Return the (x, y) coordinate for the center point of the cell that contains the specified text.  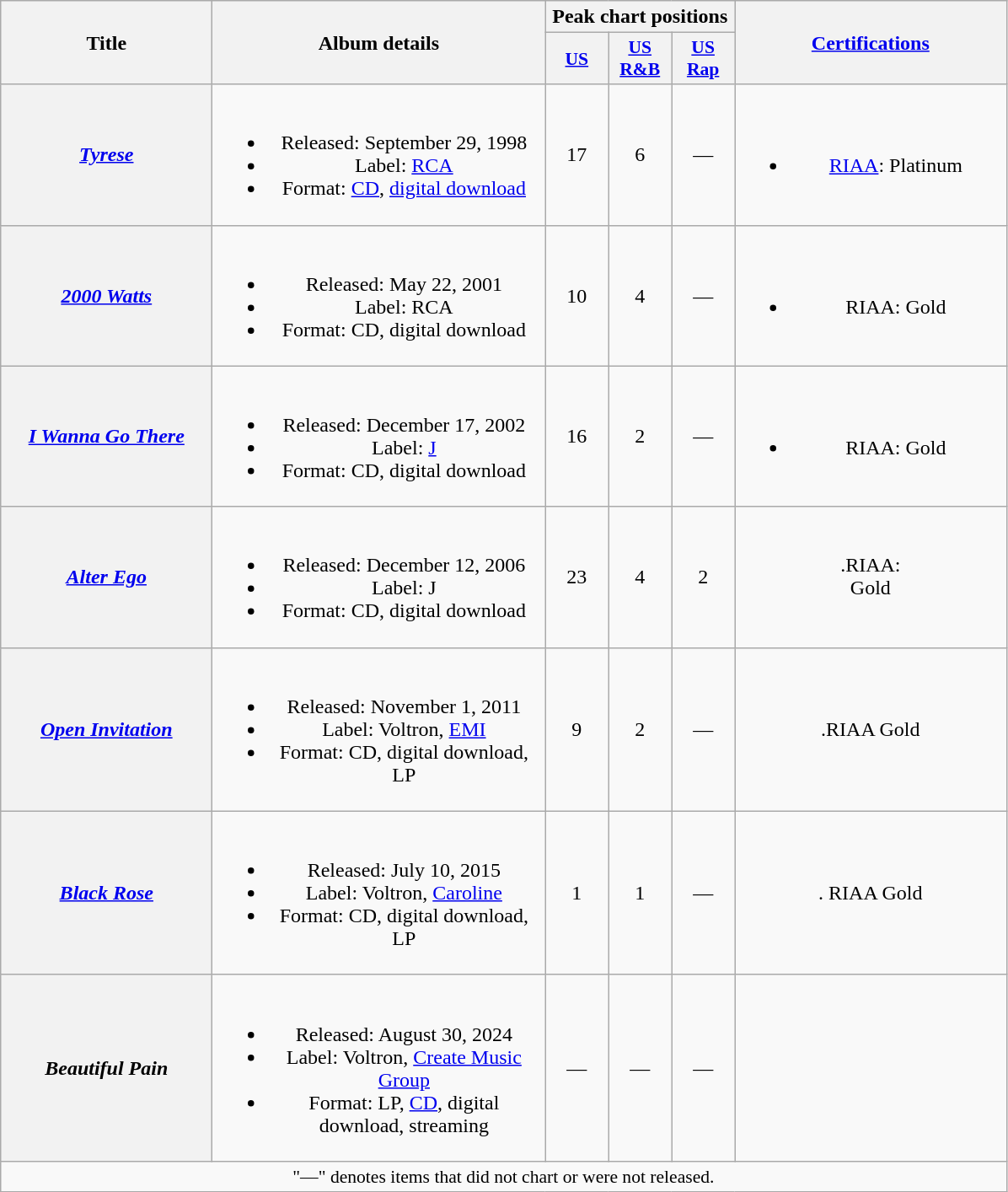
2000 Watts (106, 295)
US (576, 59)
Title (106, 42)
Released: August 30, 2024Label: Voltron, Create Music GroupFormat: LP, CD, digital download, streaming (379, 1067)
Released: November 1, 2011Label: Voltron, EMIFormat: CD, digital download, LP (379, 729)
Released: May 22, 2001Label: RCAFormat: CD, digital download (379, 295)
Album details (379, 42)
Open Invitation (106, 729)
US Rap (703, 59)
Released: December 17, 2002Label: JFormat: CD, digital download (379, 437)
23 (576, 577)
6 (641, 155)
17 (576, 155)
"—" denotes items that did not chart or were not released. (504, 1176)
US R&B (641, 59)
Tyrese (106, 155)
. RIAA Gold (871, 893)
Beautiful Pain (106, 1067)
16 (576, 437)
I Wanna Go There (106, 437)
Black Rose (106, 893)
Released: July 10, 2015Label: Voltron, CarolineFormat: CD, digital download, LP (379, 893)
Released: September 29, 1998Label: RCAFormat: CD, digital download (379, 155)
RIAA: Platinum (871, 155)
10 (576, 295)
Peak chart positions (641, 17)
Released: December 12, 2006Label: JFormat: CD, digital download (379, 577)
.RIAA Gold (871, 729)
Alter Ego (106, 577)
9 (576, 729)
.RIAA: Gold (871, 577)
Certifications (871, 42)
